Find where the given text appears and provide that cell's center as (X, Y) coordinate. 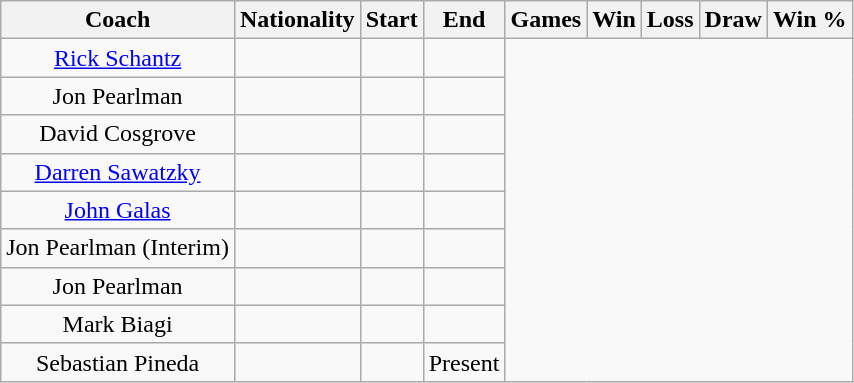
Win % (810, 20)
Loss (670, 20)
Games (546, 20)
Start (392, 20)
Rick Schantz (118, 58)
Draw (733, 20)
Mark Biagi (118, 324)
David Cosgrove (118, 134)
Present (464, 362)
End (464, 20)
John Galas (118, 210)
Darren Sawatzky (118, 172)
Nationality (297, 20)
Sebastian Pineda (118, 362)
Win (614, 20)
Jon Pearlman (Interim) (118, 248)
Coach (118, 20)
